Pinpoint the cell where the given text exists, returning its (X, Y) midpoint coordinate. 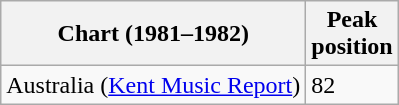
Australia (Kent Music Report) (154, 85)
82 (352, 85)
Chart (1981–1982) (154, 34)
Peak position (352, 34)
